Locate the cell with the specified text and output its (x, y) center coordinate. 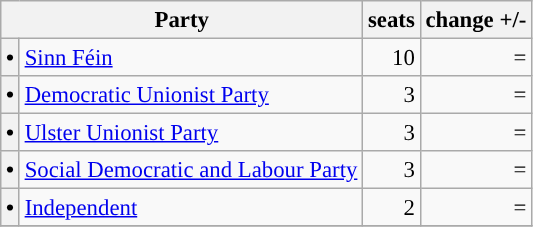
Party (182, 20)
Ulster Unionist Party (190, 133)
Social Democratic and Labour Party (190, 170)
seats (392, 20)
Sinn Féin (190, 58)
10 (392, 58)
change +/- (476, 20)
2 (392, 208)
Democratic Unionist Party (190, 95)
Independent (190, 208)
